Scan for the cell matching the given text and deliver its (X, Y) coordinate at center. 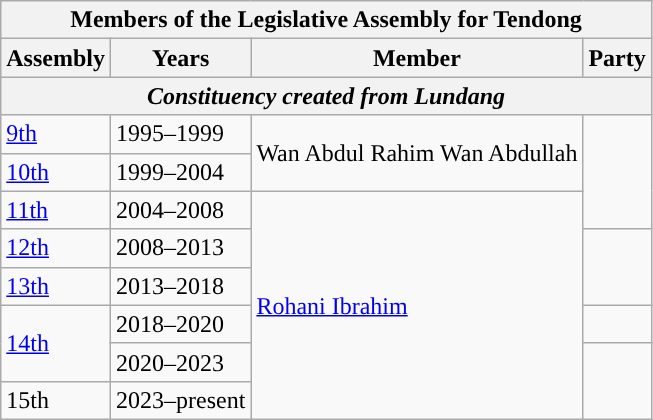
Party (617, 58)
2004–2008 (180, 210)
Rohani Ibrahim (417, 305)
2013–2018 (180, 286)
15th (56, 400)
14th (56, 343)
11th (56, 210)
9th (56, 134)
Wan Abdul Rahim Wan Abdullah (417, 153)
2008–2013 (180, 248)
13th (56, 286)
Years (180, 58)
2018–2020 (180, 324)
2020–2023 (180, 362)
Assembly (56, 58)
Constituency created from Lundang (326, 96)
1999–2004 (180, 172)
1995–1999 (180, 134)
12th (56, 248)
Members of the Legislative Assembly for Tendong (326, 20)
2023–present (180, 400)
Member (417, 58)
10th (56, 172)
